Determine the (x, y) coordinate at the center of the cell enclosing the given text.  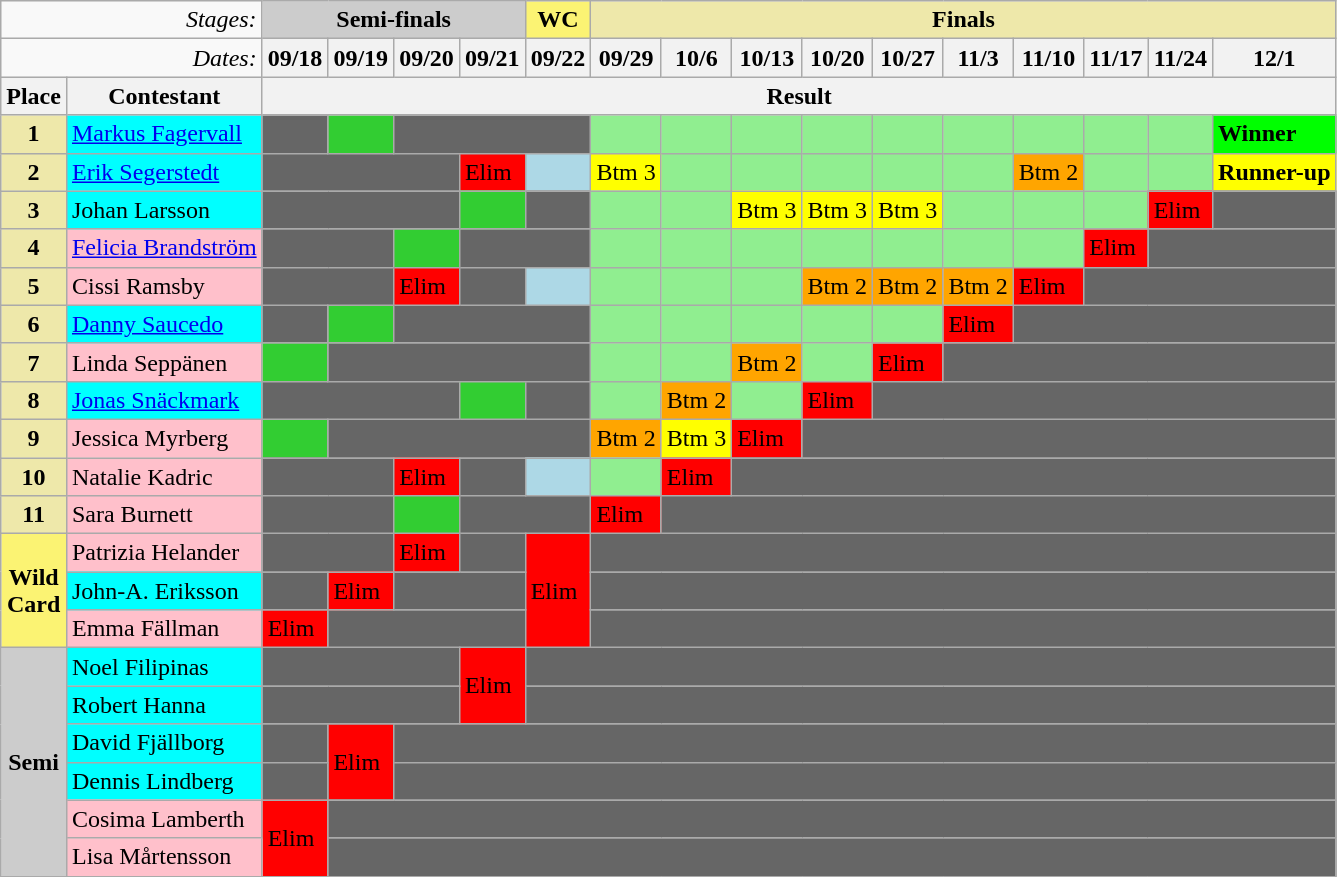
Cosima Lamberth (164, 819)
4 (34, 248)
Johan Larsson (164, 210)
11/17 (1116, 58)
3 (34, 210)
John-A. Eriksson (164, 591)
Semi-finals (394, 20)
Cissi Ramsby (164, 286)
09/22 (558, 58)
Noel Filipinas (164, 667)
1 (34, 134)
Felicia Brandström (164, 248)
Dennis Lindberg (164, 781)
Sara Burnett (164, 515)
Robert Hanna (164, 705)
Markus Fagervall (164, 134)
10/20 (837, 58)
10/6 (696, 58)
WC (558, 20)
Linda Seppänen (164, 362)
Jonas Snäckmark (164, 400)
10/27 (907, 58)
David Fjällborg (164, 743)
Lisa Mårtensson (164, 857)
11 (34, 515)
09/29 (626, 58)
Contestant (164, 96)
11/10 (1048, 58)
8 (34, 400)
Stages: (132, 20)
2 (34, 172)
Runner-up (1275, 172)
6 (34, 324)
7 (34, 362)
12/1 (1275, 58)
11/3 (978, 58)
Natalie Kadric (164, 477)
Finals (964, 20)
10/13 (767, 58)
Jessica Myrberg (164, 438)
09/20 (427, 58)
09/18 (295, 58)
Place (34, 96)
Winner (1275, 134)
9 (34, 438)
WildCard (34, 591)
Dates: (132, 58)
Danny Saucedo (164, 324)
Emma Fällman (164, 629)
09/19 (361, 58)
09/21 (492, 58)
5 (34, 286)
Result (799, 96)
Erik Segerstedt (164, 172)
Semi (34, 762)
10 (34, 477)
Patrizia Helander (164, 553)
11/24 (1180, 58)
